For the text-containing cell, return its midpoint in [x, y] coordinate format. 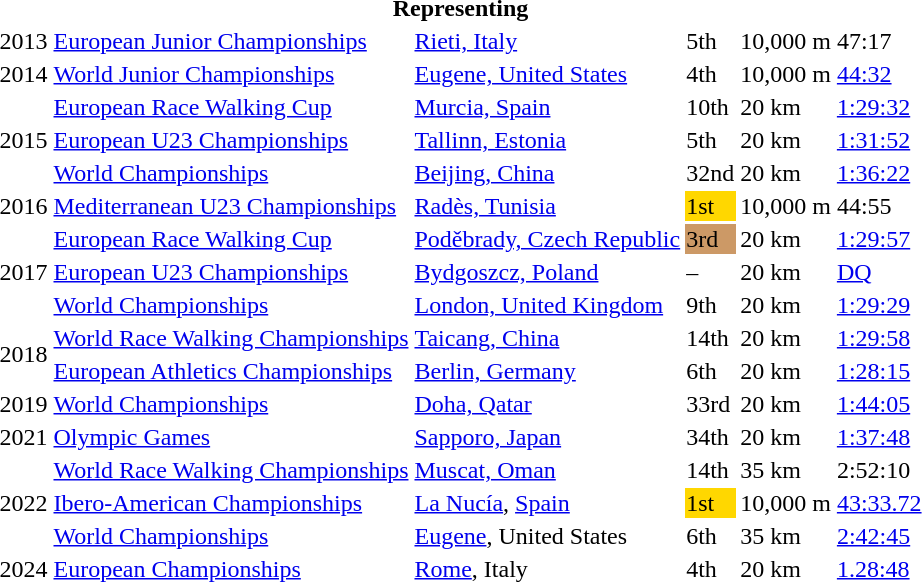
Mediterranean U23 Championships [231, 206]
London, United Kingdom [548, 305]
Murcia, Spain [548, 107]
Beijing, China [548, 173]
Ibero-American Championships [231, 503]
34th [710, 437]
4th [710, 74]
Bydgoszcz, Poland [548, 272]
10th [710, 107]
Olympic Games [231, 437]
Berlin, Germany [548, 371]
World Junior Championships [231, 74]
32nd [710, 173]
Muscat, Oman [548, 470]
Doha, Qatar [548, 404]
Radès, Tunisia [548, 206]
33rd [710, 404]
Rieti, Italy [548, 41]
European Junior Championships [231, 41]
La Nucía, Spain [548, 503]
Taicang, China [548, 338]
Tallinn, Estonia [548, 140]
European Athletics Championships [231, 371]
9th [710, 305]
3rd [710, 239]
– [710, 272]
Sapporo, Japan [548, 437]
Poděbrady, Czech Republic [548, 239]
